Search for the cell housing the specified text and yield its (x, y) center coordinate. 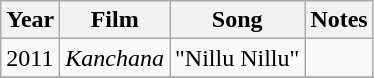
Notes (339, 20)
Year (30, 20)
2011 (30, 58)
"Nillu Nillu" (238, 58)
Film (115, 20)
Song (238, 20)
Kanchana (115, 58)
